Detect which cell encompasses the target text, then output its [X, Y] center coordinate. 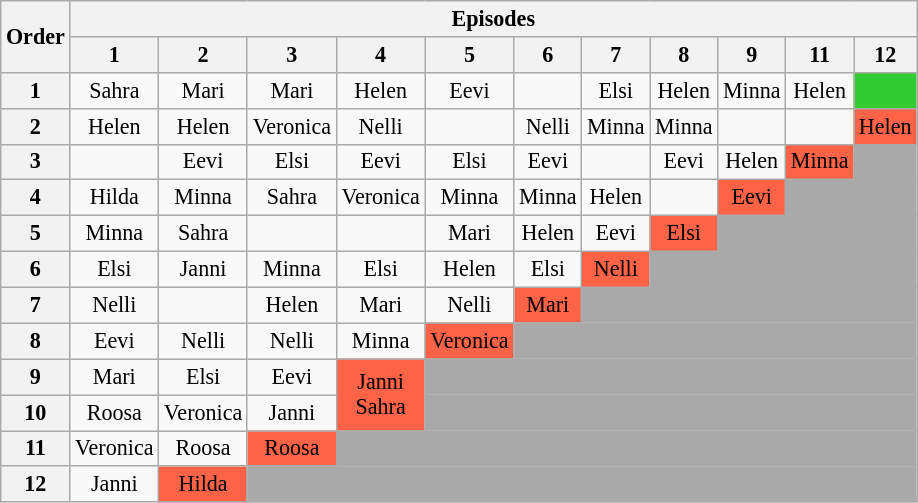
Episodes [494, 18]
10 [36, 412]
JanniSahra [380, 395]
Order [36, 36]
